Search for the cell housing the specified text and yield its [X, Y] center coordinate. 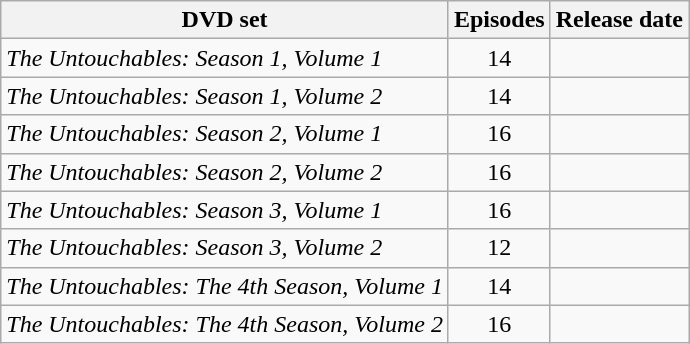
The Untouchables: Season 3, Volume 2 [225, 248]
Episodes [499, 20]
The Untouchables: Season 1, Volume 2 [225, 96]
The Untouchables: Season 2, Volume 2 [225, 172]
DVD set [225, 20]
12 [499, 248]
The Untouchables: Season 2, Volume 1 [225, 134]
The Untouchables: Season 1, Volume 1 [225, 58]
Release date [619, 20]
The Untouchables: The 4th Season, Volume 2 [225, 324]
The Untouchables: The 4th Season, Volume 1 [225, 286]
The Untouchables: Season 3, Volume 1 [225, 210]
